From the cell containing the given text, extract its center point as (x, y) coordinate. 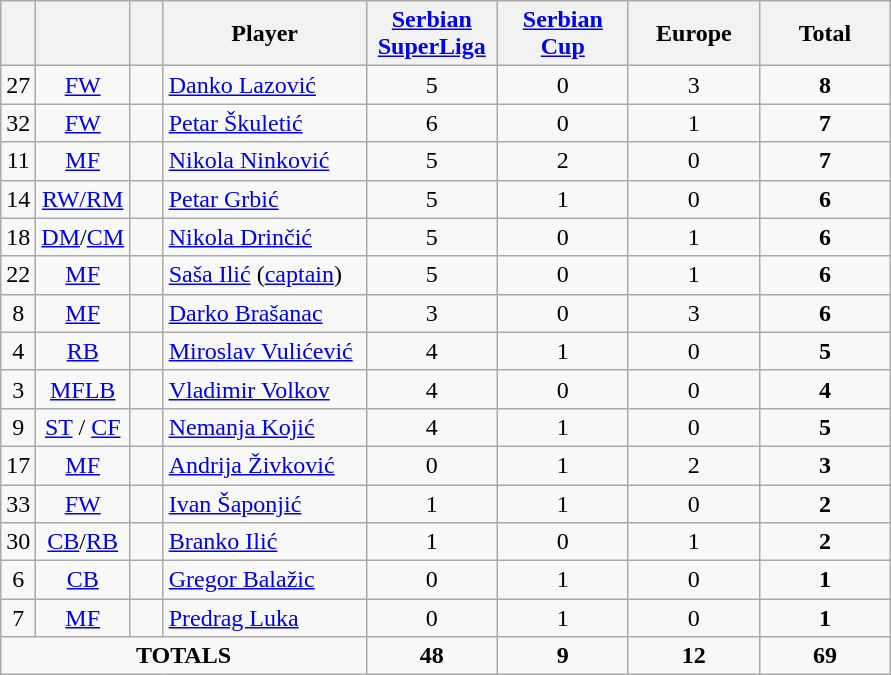
Serbian Cup (562, 34)
27 (18, 85)
ST / CF (83, 427)
DM/CM (83, 237)
Andrija Živković (264, 465)
69 (824, 656)
Nemanja Kojić (264, 427)
Miroslav Vulićević (264, 351)
Serbian SuperLiga (432, 34)
Petar Grbić (264, 199)
Ivan Šaponjić (264, 503)
11 (18, 161)
Vladimir Volkov (264, 389)
Gregor Balažic (264, 580)
Total (824, 34)
18 (18, 237)
RW/RM (83, 199)
Branko Ilić (264, 542)
CB/RB (83, 542)
Danko Lazović (264, 85)
48 (432, 656)
Saša Ilić (captain) (264, 275)
Player (264, 34)
17 (18, 465)
32 (18, 123)
Europe (694, 34)
30 (18, 542)
12 (694, 656)
Nikola Ninković (264, 161)
MFLB (83, 389)
RB (83, 351)
22 (18, 275)
Darko Brašanac (264, 313)
Predrag Luka (264, 618)
Petar Škuletić (264, 123)
14 (18, 199)
33 (18, 503)
CB (83, 580)
TOTALS (184, 656)
Nikola Drinčić (264, 237)
